Extract the [X, Y] coordinate from the center of the cell holding the provided text.  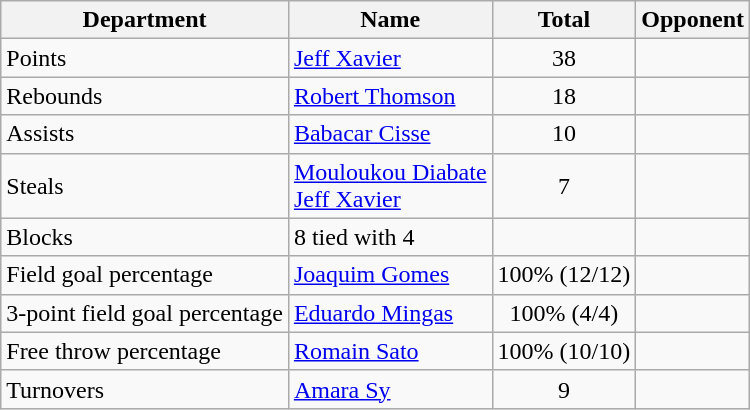
Romain Sato [390, 351]
8 tied with 4 [390, 237]
18 [564, 96]
7 [564, 186]
100% (12/12) [564, 275]
Name [390, 20]
38 [564, 58]
Joaquim Gomes [390, 275]
Free throw percentage [145, 351]
100% (4/4) [564, 313]
Department [145, 20]
Points [145, 58]
Jeff Xavier [390, 58]
10 [564, 134]
Robert Thomson [390, 96]
Eduardo Mingas [390, 313]
Assists [145, 134]
Blocks [145, 237]
Opponent [693, 20]
Mouloukou Diabate Jeff Xavier [390, 186]
Field goal percentage [145, 275]
Steals [145, 186]
9 [564, 389]
Turnovers [145, 389]
100% (10/10) [564, 351]
Rebounds [145, 96]
3-point field goal percentage [145, 313]
Total [564, 20]
Amara Sy [390, 389]
Babacar Cisse [390, 134]
